Capture the cell that displays the provided text and extract its (X, Y) central coordinate. 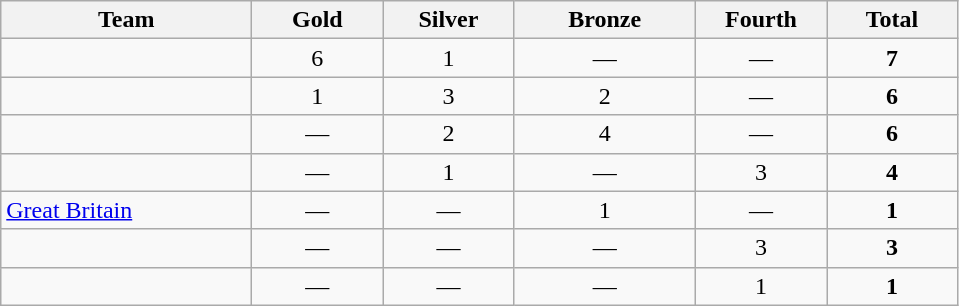
Total (892, 20)
Fourth (760, 20)
Gold (318, 20)
Bronze (605, 20)
7 (892, 58)
Team (126, 20)
Great Britain (126, 210)
Silver (448, 20)
